Capture the cell that displays the provided text and extract its [X, Y] central coordinate. 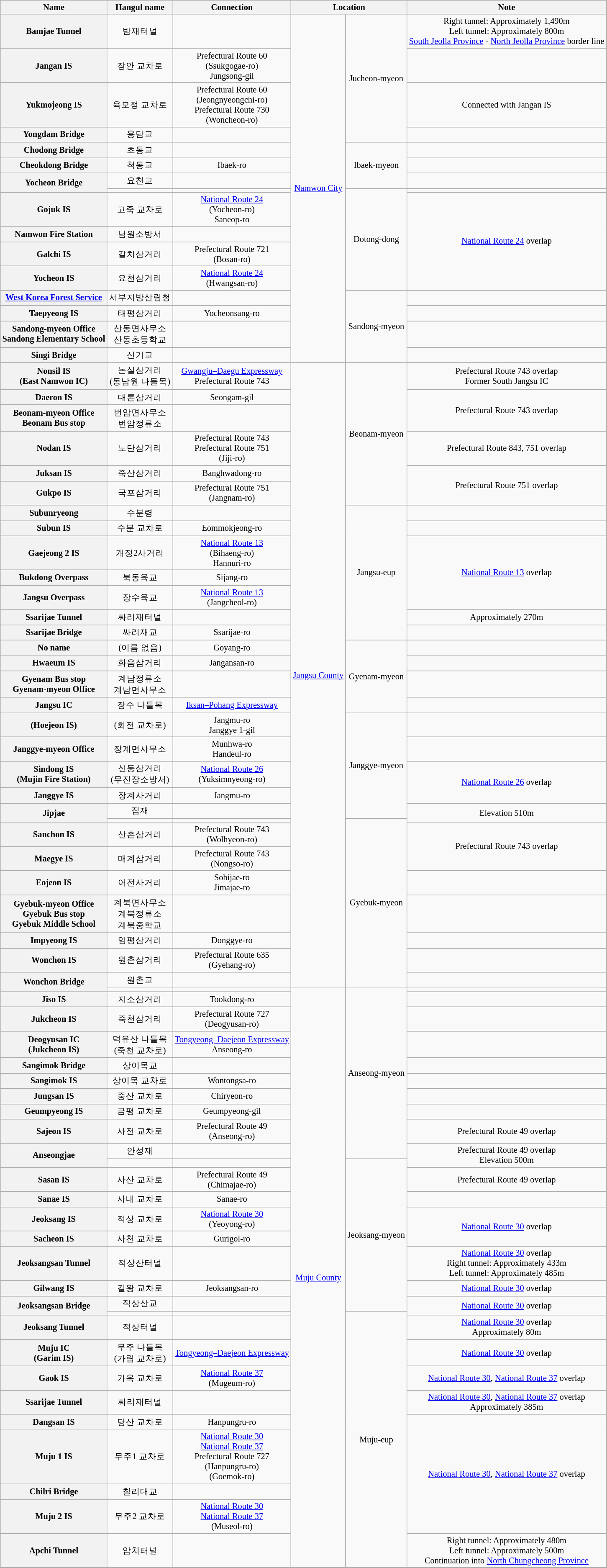
계남정류소계남면사무소 [140, 684]
Eommokjeong-ro [232, 528]
Chiryeon-ro [232, 1096]
Gyebuk-myeon [376, 903]
Gaok IS [54, 1378]
사산 교차로 [140, 1180]
Gyebuk-myeon OfficeGyebuk Bus stopGyebuk Middle School [54, 914]
Impyeong IS [54, 940]
칠리대교 [140, 1492]
원촌삼거리 [140, 960]
National Route 30National Route 37Prefectural Route 727(Hanpungru-ro)(Goemok-ro) [232, 1457]
Bukdong Overpass [54, 578]
Jangsu County [318, 675]
금평 교차로 [140, 1112]
Taepyeong IS [54, 313]
Prefectural Route 49(Anseong-ro) [232, 1131]
National Route 30, National Route 37 overlapApproximately 385m [507, 1402]
Sanae-ro [232, 1199]
Gyenam Bus stopGyenam-myeon Office [54, 684]
지소삼거리 [140, 1000]
장계면사무소 [140, 749]
National Route 30 overlapApproximately 80m [507, 1327]
National Route 30(Yeoyong-ro) [232, 1219]
Right tunnel: Approximately 480mLeft tunnel: Approximately 500mContinuation into North Chungcheong Province [507, 1550]
Muju County [318, 1278]
적상산터널 [140, 1263]
Tongyeong–Daejeon Expressway [232, 1353]
Wontongsa-ro [232, 1081]
Jangmu-roJanggye 1-gil [232, 725]
Wonchon Bridge [54, 982]
적상터널 [140, 1327]
Jangsu Overpass [54, 597]
수분령 [140, 512]
Jeoksang IS [54, 1219]
Right tunnel: Approximately 1,490mLeft tunnel: Approximately 800mSouth Jeolla Province - North Jeolla Province border line [507, 31]
Banghwadong-ro [232, 473]
National Route 26(Yuksimnyeong-ro) [232, 774]
노단삼거리 [140, 448]
국포삼거리 [140, 493]
적상산교 [140, 1303]
요천교 [140, 181]
Chodong Bridge [54, 150]
압치터널 [140, 1550]
Sacheon IS [54, 1239]
Jungsan IS [54, 1096]
Jangan IS [54, 66]
Eojeon IS [54, 883]
Location [349, 7]
개정2사거리 [140, 553]
No name [54, 648]
National Route 30 overlapRight tunnel: Approximately 433mLeft tunnel: Approximately 485m [507, 1263]
서부지방산림청 [140, 298]
Yongdam Bridge [54, 135]
Jeoksangsan-ro [232, 1288]
Yocheonsang-ro [232, 313]
장계사거리 [140, 795]
Connected with Jangan IS [507, 105]
Subunryeong [54, 512]
Beonam-myeon [376, 434]
Prefectural Route 635(Gyehang-ro) [232, 960]
무주2 교차로 [140, 1517]
Munhwa-roHandeul-ro [232, 749]
National Route 13 overlap [507, 573]
Prefectural Route 751 overlap [507, 485]
싸리재교 [140, 632]
남원소방서 [140, 234]
Namwon City [318, 188]
Prefectural Route 60(Ssukgogae-ro)Jungsong-gil [232, 66]
화음삼거리 [140, 663]
Jangmu-ro [232, 795]
산동면사무소산동초등학교 [140, 334]
Prefectural Route 49(Chimajae-ro) [232, 1180]
Subun IS [54, 528]
Prefectural Route 743 overlapFormer South Jangsu IC [507, 376]
Prefectural Route 721(Bosan-ro) [232, 254]
Anseong-myeon [376, 1073]
Apchi Tunnel [54, 1550]
덕유산 나들목(죽천 교차로) [140, 1044]
Sindong IS(Mujin Fire Station) [54, 774]
Hwaeum IS [54, 663]
Cheokdong Bridge [54, 165]
Maegye IS [54, 859]
Muju-eup [376, 1439]
Tongyeong–Daejeon ExpresswayAnseong-ro [232, 1044]
Sanae IS [54, 1199]
Yocheon IS [54, 278]
Gukpo IS [54, 493]
Sangimok Bridge [54, 1066]
무주1 교차로 [140, 1457]
Jangsu IC [54, 705]
Prefectural Route 743(Nongso-ro) [232, 859]
National Route 26 overlap [507, 782]
Gurigol-ro [232, 1239]
Approximately 270m [507, 617]
(Hoejeon IS) [54, 725]
Janggye-myeon [376, 766]
Prefectural Route 60(Jeongnyeongchi-ro)Prefectural Route 730(Woncheon-ro) [232, 105]
Seongam-gil [232, 397]
Iksan–Pohang Expressway [232, 705]
갈치삼거리 [140, 254]
Jucheon-myeon [376, 78]
죽천삼거리 [140, 1019]
적상 교차로 [140, 1219]
Muju IC(Garim IS) [54, 1353]
사천 교차로 [140, 1239]
Sobijae-roJimajae-ro [232, 883]
Elevation 510m [507, 812]
Ssarijae-ro [232, 632]
Bamjae Tunnel [54, 31]
Note [507, 7]
상이목 교차로 [140, 1081]
Juksan IS [54, 473]
Hanpungru-ro [232, 1422]
Anseongjae [54, 1155]
논실삼거리(동남원 나들목) [140, 376]
Sasan IS [54, 1180]
Dangsan IS [54, 1422]
Prefectural Route 743(Wolhyeon-ro) [232, 835]
Sandong-myeon OfficeSandong Elementary School [54, 334]
Chilri Bridge [54, 1492]
Jipjae [54, 812]
Gyenam-myeon [376, 676]
National Route 24(Yocheon-ro)Saneop-ro [232, 209]
West Korea Forest Service [54, 298]
길왕 교차로 [140, 1288]
National Route 30National Route 37(Museol-ro) [232, 1517]
Jeoksang Tunnel [54, 1327]
계북면사무소계북정류소계북중학교 [140, 914]
Prefectural Route 49 overlapElevation 500m [507, 1155]
산촌삼거리 [140, 835]
북동육교 [140, 578]
(이름 없음) [140, 648]
Nonsil IS(East Namwon IC) [54, 376]
Geumpyeong-gil [232, 1112]
Gwangju–Daegu ExpresswayPrefectural Route 743 [232, 376]
초동교 [140, 150]
Namwon Fire Station [54, 234]
수분 교차로 [140, 528]
Prefectural Route 843, 751 overlap [507, 448]
척동교 [140, 165]
Nodan IS [54, 448]
육모정 교차로 [140, 105]
밤재터널 [140, 31]
Yocheon Bridge [54, 183]
신동삼거리(무진장소방서) [140, 774]
상이목교 [140, 1066]
Janggye-myeon Office [54, 749]
당산 교차로 [140, 1422]
Galchi IS [54, 254]
사전 교차로 [140, 1131]
Sanchon IS [54, 835]
Jangansan-ro [232, 663]
Donggye-ro [232, 940]
무주 나들목(가림 교차로) [140, 1353]
태평삼거리 [140, 313]
Sangimok IS [54, 1081]
Yukmojeong IS [54, 105]
Beonam-myeon OfficeBeonam Bus stop [54, 418]
죽산삼거리 [140, 473]
Jangsu-eup [376, 573]
National Route 24(Hwangsan-ro) [232, 278]
Jeoksang-myeon [376, 1235]
Prefectural Route 727(Deogyusan-ro) [232, 1019]
중산 교차로 [140, 1096]
Prefectural Route 751(Jangnam-ro) [232, 493]
Singi Bridge [54, 355]
장수육교 [140, 597]
임평삼거리 [140, 940]
Gaejeong 2 IS [54, 553]
Sajeon IS [54, 1131]
고죽 교차로 [140, 209]
번암면사무소번암정류소 [140, 418]
National Route 13(Jangcheol-ro) [232, 597]
Gilwang IS [54, 1288]
Ibaek-myeon [376, 165]
Jukcheon IS [54, 1019]
신기교 [140, 355]
Sijang-ro [232, 578]
용담교 [140, 135]
Deogyusan IC(Jukcheon IS) [54, 1044]
안성재 [140, 1151]
대론삼거리 [140, 397]
Muju 1 IS [54, 1457]
Wonchon IS [54, 960]
요천삼거리 [140, 278]
매계삼거리 [140, 859]
Gojuk IS [54, 209]
National Route 13(Bihaeng-ro)Hannuri-ro [232, 553]
Connection [232, 7]
Jeoksangsan Tunnel [54, 1263]
가옥 교차로 [140, 1378]
Muju 2 IS [54, 1517]
Janggye IS [54, 795]
Ibaek-ro [232, 165]
Goyang-ro [232, 648]
Daeron IS [54, 397]
(회전 교차로) [140, 725]
Sandong-myeon [376, 326]
원촌교 [140, 980]
Dotong-dong [376, 239]
Prefectural Route 743Prefectural Route 751(Jiji-ro) [232, 448]
Jeoksangsan Bridge [54, 1306]
장안 교차로 [140, 66]
National Route 37(Mugeum-ro) [232, 1378]
집재 [140, 810]
National Route 24 overlap [507, 241]
Tookdong-ro [232, 1000]
Geumpyeong IS [54, 1112]
Ssarijae Bridge [54, 632]
사내 교차로 [140, 1199]
Jiso IS [54, 1000]
어전사거리 [140, 883]
Name [54, 7]
Hangul name [140, 7]
장수 나들목 [140, 705]
